Locate the cell with the specified text and output its (x, y) center coordinate. 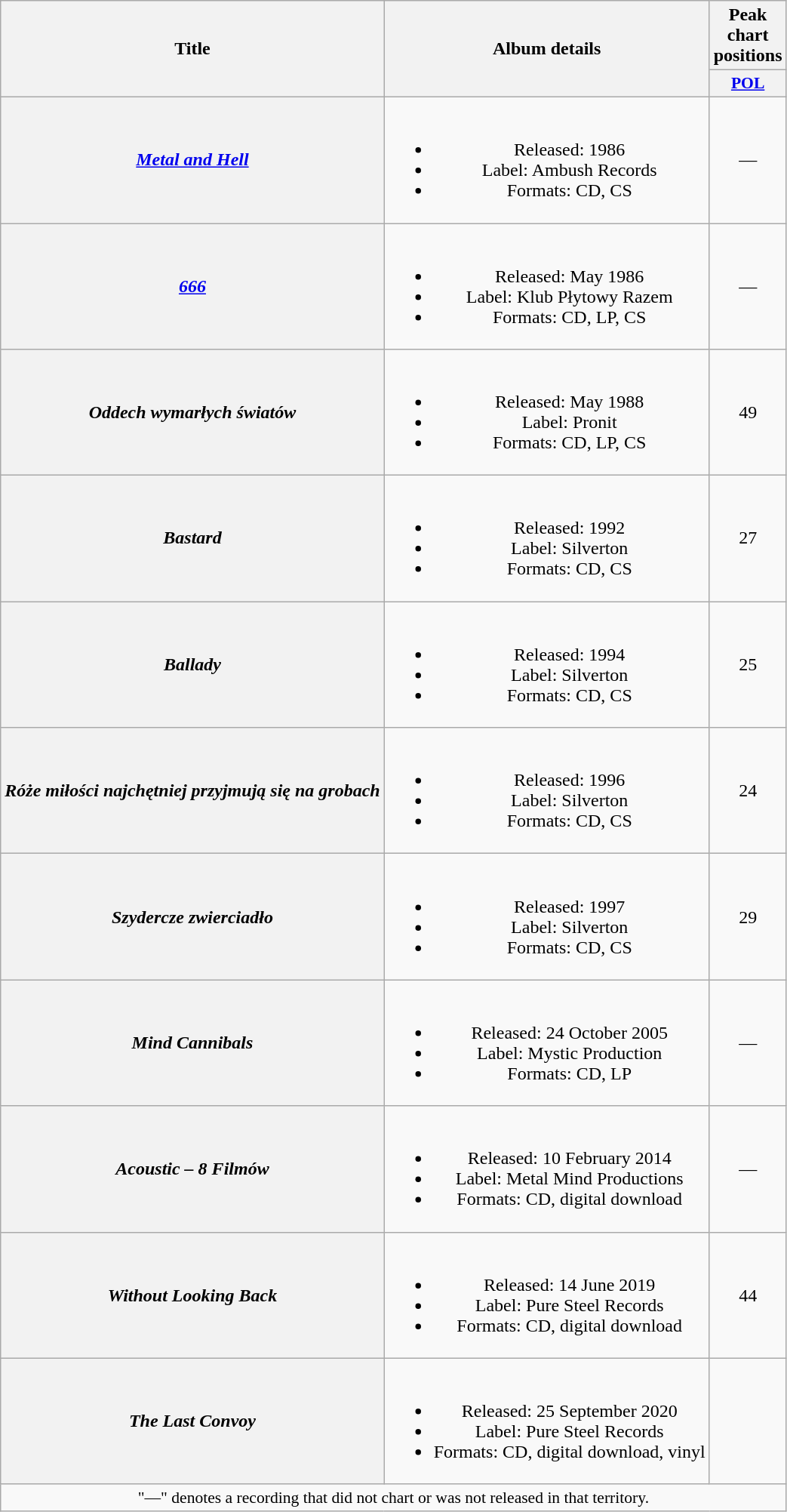
Released: 1996Label: SilvertonFormats: CD, CS (546, 791)
Released: 25 September 2020Label: Pure Steel RecordsFormats: CD, digital download, vinyl (546, 1421)
Acoustic – 8 Filmów (192, 1169)
666 (192, 287)
Released: 1994Label: SilvertonFormats: CD, CS (546, 664)
Róże miłości najchętniej przyjmują się na grobach (192, 791)
The Last Convoy (192, 1421)
Oddech wymarłych światów (192, 412)
POL (748, 84)
44 (748, 1295)
Mind Cannibals (192, 1043)
Released: 10 February 2014Label: Metal Mind ProductionsFormats: CD, digital download (546, 1169)
24 (748, 791)
27 (748, 539)
Released: 24 October 2005Label: Mystic ProductionFormats: CD, LP (546, 1043)
25 (748, 664)
49 (748, 412)
Released: 1997Label: SilvertonFormats: CD, CS (546, 916)
Album details (546, 49)
Without Looking Back (192, 1295)
29 (748, 916)
Released: 14 June 2019Label: Pure Steel RecordsFormats: CD, digital download (546, 1295)
Released: May 1988Label: PronitFormats: CD, LP, CS (546, 412)
Bastard (192, 539)
Released: May 1986Label: Klub Płytowy RazemFormats: CD, LP, CS (546, 287)
Title (192, 49)
Ballady (192, 664)
Metal and Hell (192, 160)
Released: 1986Label: Ambush RecordsFormats: CD, CS (546, 160)
Peak chart positions (748, 35)
Szydercze zwierciadło (192, 916)
Released: 1992Label: SilvertonFormats: CD, CS (546, 539)
"—" denotes a recording that did not chart or was not released in that territory. (394, 1498)
